Extract the [X, Y] coordinate from the center of the cell holding the provided text.  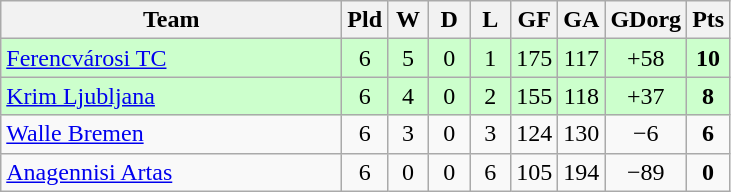
+58 [646, 58]
5 [408, 58]
Ferencvárosi TC [172, 58]
Krim Ljubljana [172, 96]
Pts [708, 20]
GF [534, 20]
W [408, 20]
155 [534, 96]
Walle Bremen [172, 134]
194 [582, 172]
GA [582, 20]
1 [490, 58]
124 [534, 134]
−89 [646, 172]
130 [582, 134]
Team [172, 20]
Pld [365, 20]
105 [534, 172]
118 [582, 96]
8 [708, 96]
D [450, 20]
117 [582, 58]
Anagennisi Artas [172, 172]
L [490, 20]
10 [708, 58]
4 [408, 96]
GDorg [646, 20]
175 [534, 58]
2 [490, 96]
+37 [646, 96]
−6 [646, 134]
